Locate the cell with the specified text and output its (X, Y) center coordinate. 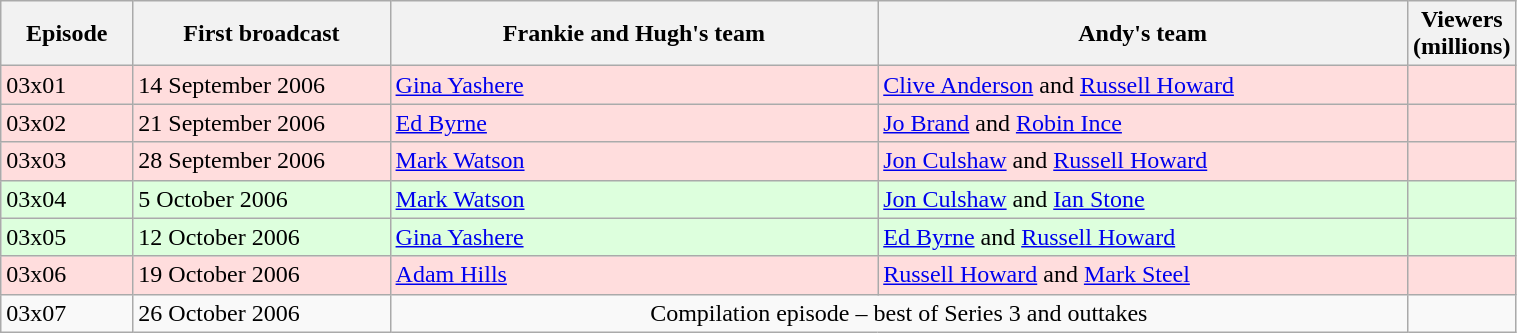
14 September 2006 (262, 85)
26 October 2006 (262, 313)
Jon Culshaw and Russell Howard (1143, 161)
Andy's team (1143, 34)
Russell Howard and Mark Steel (1143, 275)
12 October 2006 (262, 237)
Episode (67, 34)
Jo Brand and Robin Ince (1143, 123)
Jon Culshaw and Ian Stone (1143, 199)
03x06 (67, 275)
03x05 (67, 237)
Viewers(millions) (1462, 34)
Frankie and Hugh's team (634, 34)
03x07 (67, 313)
First broadcast (262, 34)
21 September 2006 (262, 123)
Ed Byrne and Russell Howard (1143, 237)
5 October 2006 (262, 199)
19 October 2006 (262, 275)
03x01 (67, 85)
28 September 2006 (262, 161)
Compilation episode – best of Series 3 and outtakes (899, 313)
03x02 (67, 123)
03x03 (67, 161)
Ed Byrne (634, 123)
03x04 (67, 199)
Adam Hills (634, 275)
Clive Anderson and Russell Howard (1143, 85)
